Locate the cell with the specified text and output its (x, y) center coordinate. 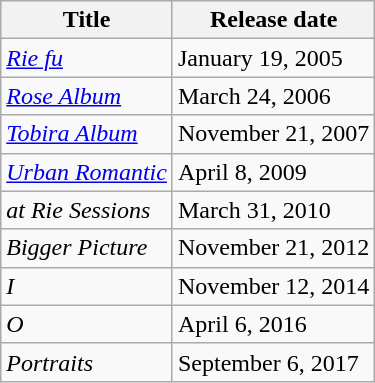
Rose Album (87, 96)
at Rie Sessions (87, 210)
O (87, 324)
Urban Romantic (87, 172)
March 31, 2010 (273, 210)
Tobira Album (87, 134)
Release date (273, 20)
September 6, 2017 (273, 362)
April 6, 2016 (273, 324)
April 8, 2009 (273, 172)
March 24, 2006 (273, 96)
November 21, 2012 (273, 248)
November 21, 2007 (273, 134)
January 19, 2005 (273, 58)
Rie fu (87, 58)
November 12, 2014 (273, 286)
Bigger Picture (87, 248)
Title (87, 20)
Portraits (87, 362)
I (87, 286)
